Search for the cell housing the specified text and yield its (x, y) center coordinate. 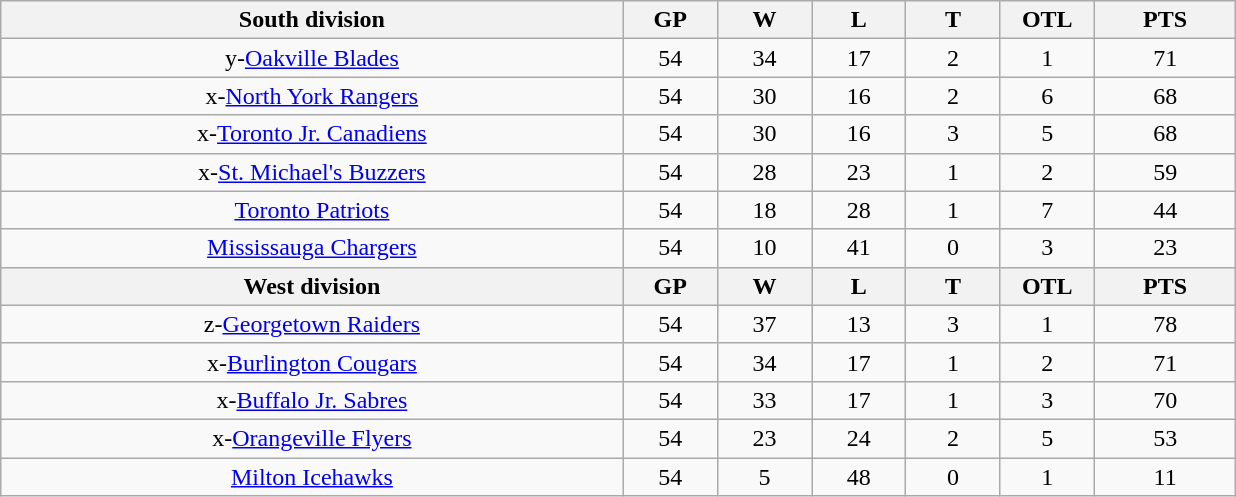
24 (859, 438)
x-St. Michael's Buzzers (312, 172)
x-North York Rangers (312, 96)
13 (859, 324)
70 (1165, 400)
South division (312, 20)
11 (1165, 477)
x-Burlington Cougars (312, 362)
18 (764, 210)
59 (1165, 172)
x-Toronto Jr. Canadiens (312, 134)
6 (1047, 96)
78 (1165, 324)
44 (1165, 210)
41 (859, 248)
33 (764, 400)
10 (764, 248)
y-Oakville Blades (312, 58)
Mississauga Chargers (312, 248)
53 (1165, 438)
48 (859, 477)
Toronto Patriots (312, 210)
7 (1047, 210)
Milton Icehawks (312, 477)
x-Orangeville Flyers (312, 438)
z-Georgetown Raiders (312, 324)
West division (312, 286)
37 (764, 324)
x-Buffalo Jr. Sabres (312, 400)
